Locate the cell with the specified text and output its [x, y] center coordinate. 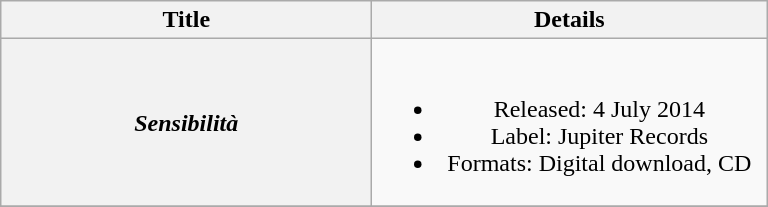
Title [186, 20]
Sensibilità [186, 122]
Released: 4 July 2014Label: Jupiter RecordsFormats: Digital download, CD [570, 122]
Details [570, 20]
